Output the (x, y) coordinate of the center of the cell containing the given text.  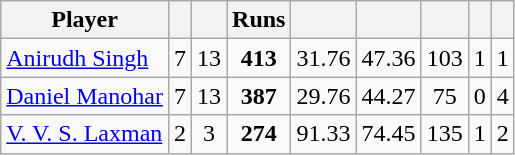
135 (444, 134)
44.27 (388, 96)
Daniel Manohar (85, 96)
29.76 (324, 96)
4 (502, 96)
103 (444, 58)
274 (259, 134)
0 (480, 96)
V. V. S. Laxman (85, 134)
Anirudh Singh (85, 58)
413 (259, 58)
31.76 (324, 58)
74.45 (388, 134)
Runs (259, 20)
75 (444, 96)
47.36 (388, 58)
387 (259, 96)
91.33 (324, 134)
3 (208, 134)
Player (85, 20)
